From the cell containing the given text, extract its center point as (X, Y) coordinate. 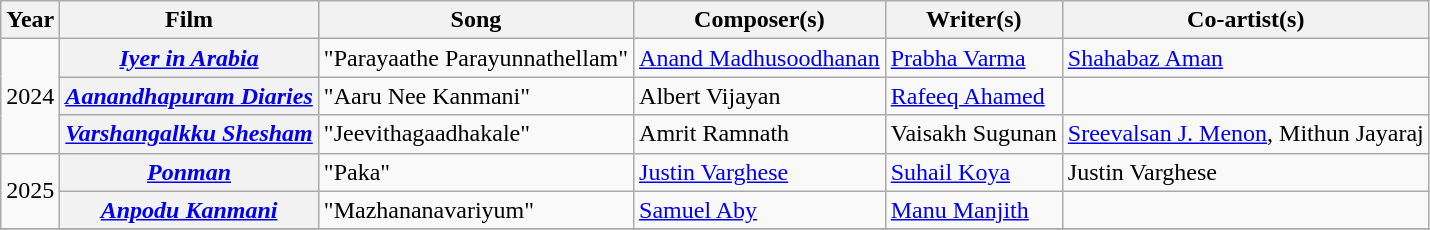
"Parayaathe Parayunnathellam" (476, 58)
Co-artist(s) (1246, 20)
Varshangalkku Shesham (190, 134)
Prabha Varma (974, 58)
Rafeeq Ahamed (974, 96)
Anand Madhusoodhanan (760, 58)
Composer(s) (760, 20)
Samuel Aby (760, 210)
Iyer in Arabia (190, 58)
Shahabaz Aman (1246, 58)
Film (190, 20)
2024 (30, 96)
2025 (30, 191)
"Paka" (476, 172)
"Aaru Nee Kanmani" (476, 96)
Albert Vijayan (760, 96)
Aanandhapuram Diaries (190, 96)
"Mazhananavariyum" (476, 210)
Ponman (190, 172)
Song (476, 20)
Writer(s) (974, 20)
"Jeevithagaadhakale" (476, 134)
Manu Manjith (974, 210)
Vaisakh Sugunan (974, 134)
Amrit Ramnath (760, 134)
Suhail Koya (974, 172)
Year (30, 20)
Anpodu Kanmani (190, 210)
Sreevalsan J. Menon, Mithun Jayaraj (1246, 134)
